From the cell containing the given text, extract its center point as [X, Y] coordinate. 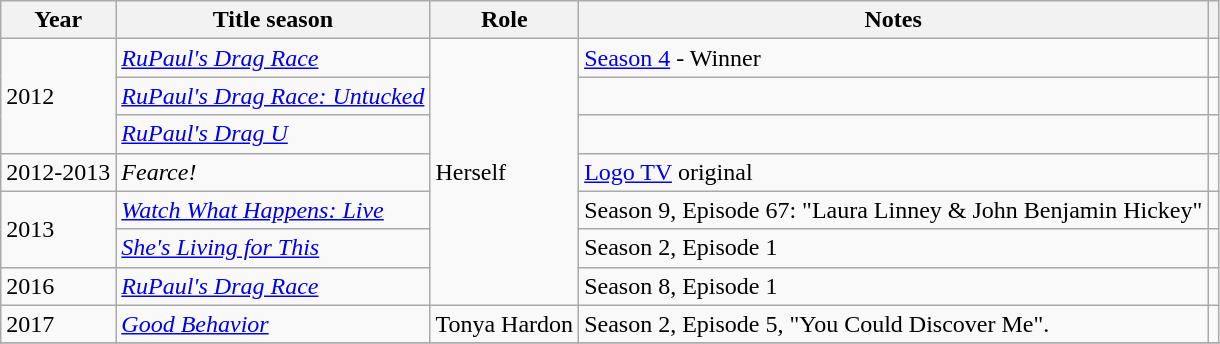
Season 8, Episode 1 [894, 286]
2013 [58, 229]
RuPaul's Drag Race: Untucked [273, 96]
Season 4 - Winner [894, 58]
She's Living for This [273, 248]
2012-2013 [58, 172]
Season 2, Episode 5, "You Could Discover Me". [894, 324]
Title season [273, 20]
Notes [894, 20]
2016 [58, 286]
Tonya Hardon [504, 324]
Herself [504, 172]
Season 9, Episode 67: "Laura Linney & John Benjamin Hickey" [894, 210]
Year [58, 20]
Logo TV original [894, 172]
RuPaul's Drag U [273, 134]
2017 [58, 324]
Season 2, Episode 1 [894, 248]
Fearce! [273, 172]
Watch What Happens: Live [273, 210]
Good Behavior [273, 324]
Role [504, 20]
2012 [58, 96]
